Pinpoint the cell where the given text exists, returning its [x, y] midpoint coordinate. 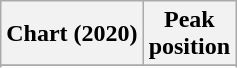
Peakposition [189, 34]
Chart (2020) [72, 34]
